Detect which cell encompasses the target text, then output its (x, y) center coordinate. 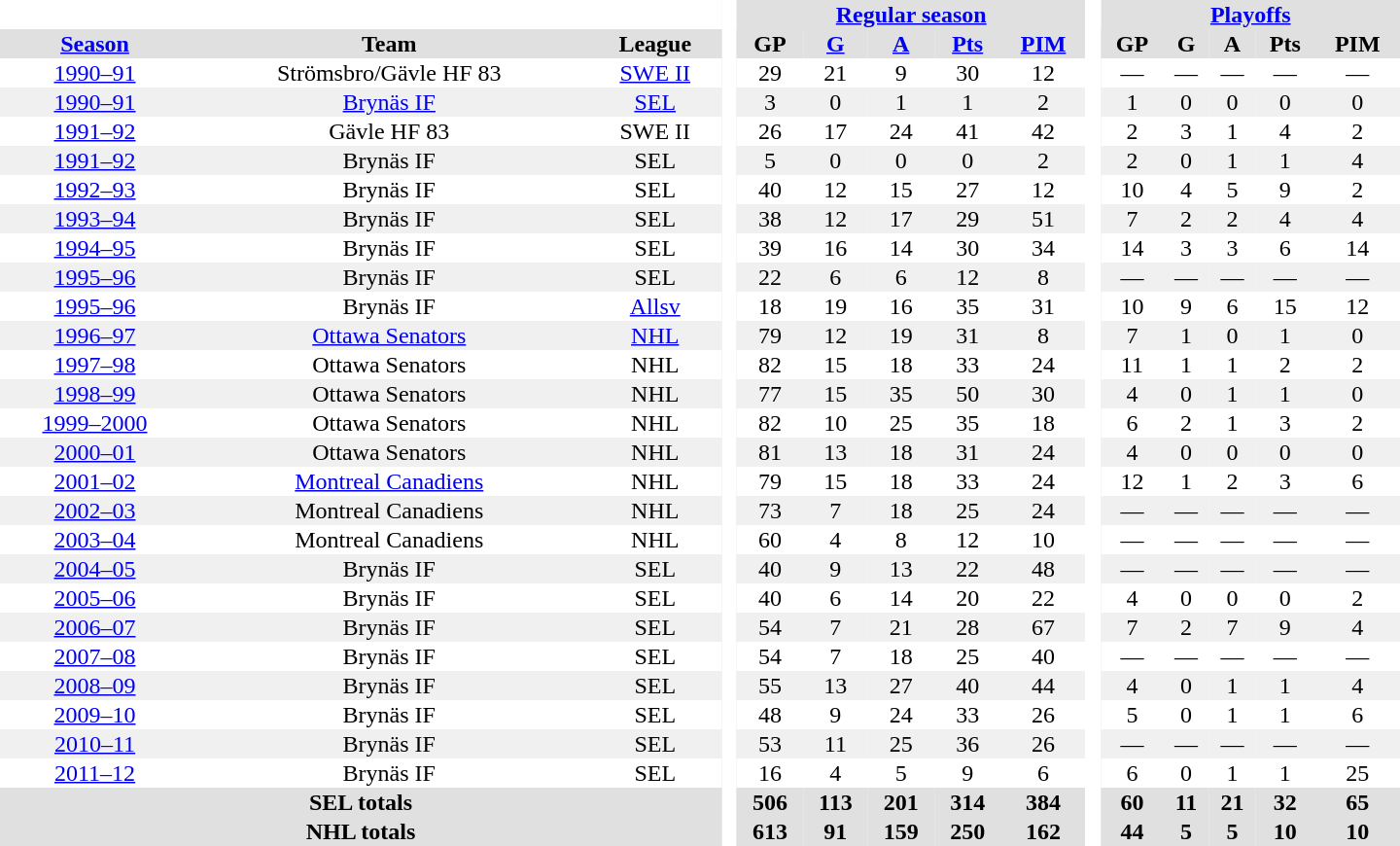
613 (770, 831)
2008–09 (95, 686)
2009–10 (95, 715)
Strömsbro/Gävle HF 83 (389, 73)
73 (770, 511)
Gävle HF 83 (389, 131)
2010–11 (95, 744)
55 (770, 686)
41 (968, 131)
SEL totals (361, 802)
2004–05 (95, 569)
1998–99 (95, 394)
506 (770, 802)
Playoffs (1250, 15)
2003–04 (95, 540)
36 (968, 744)
1993–94 (95, 219)
38 (770, 219)
77 (770, 394)
28 (968, 627)
2002–03 (95, 511)
1996–97 (95, 335)
2007–08 (95, 656)
53 (770, 744)
39 (770, 248)
65 (1357, 802)
34 (1042, 248)
250 (968, 831)
NHL totals (361, 831)
1999–2000 (95, 423)
81 (770, 452)
Allsv (655, 306)
91 (835, 831)
162 (1042, 831)
42 (1042, 131)
2001–02 (95, 481)
2011–12 (95, 773)
51 (1042, 219)
2005–06 (95, 598)
Team (389, 44)
384 (1042, 802)
67 (1042, 627)
314 (968, 802)
Regular season (912, 15)
League (655, 44)
50 (968, 394)
1992–93 (95, 190)
1994–95 (95, 248)
32 (1285, 802)
2000–01 (95, 452)
159 (900, 831)
113 (835, 802)
20 (968, 598)
1997–98 (95, 365)
Season (95, 44)
2006–07 (95, 627)
201 (900, 802)
